Search for the cell housing the specified text and yield its (X, Y) center coordinate. 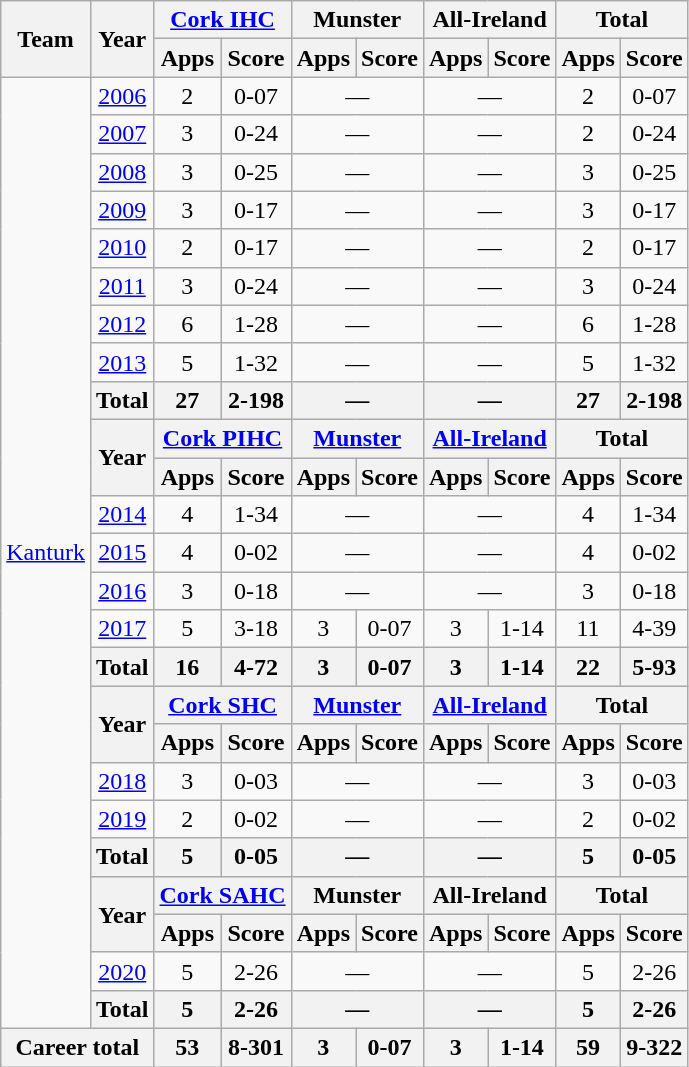
Team (46, 39)
Cork SHC (222, 705)
4-72 (256, 667)
3-18 (256, 629)
Cork PIHC (222, 438)
4-39 (654, 629)
2015 (122, 553)
2009 (122, 210)
2019 (122, 819)
2010 (122, 248)
2016 (122, 591)
16 (188, 667)
2011 (122, 286)
2007 (122, 134)
2014 (122, 515)
2018 (122, 781)
Cork SAHC (222, 895)
Career total (78, 1047)
5-93 (654, 667)
9-322 (654, 1047)
22 (588, 667)
Kanturk (46, 553)
59 (588, 1047)
2013 (122, 362)
Cork IHC (222, 20)
2020 (122, 971)
11 (588, 629)
2006 (122, 96)
53 (188, 1047)
2008 (122, 172)
2017 (122, 629)
2012 (122, 324)
8-301 (256, 1047)
